Locate the cell with the specified text and output its (x, y) center coordinate. 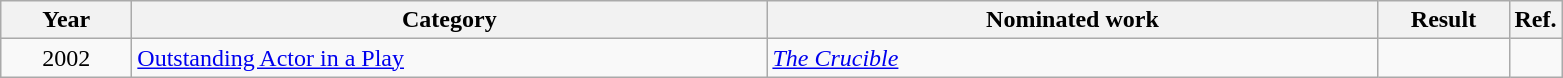
2002 (66, 58)
Nominated work (1072, 20)
The Crucible (1072, 58)
Result (1444, 20)
Outstanding Actor in a Play (450, 58)
Ref. (1536, 20)
Year (66, 20)
Category (450, 20)
